Provide the (X, Y) coordinate of the cell's center where the given text is located.  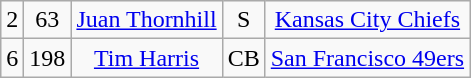
6 (12, 58)
63 (48, 20)
Kansas City Chiefs (367, 20)
S (244, 20)
San Francisco 49ers (367, 58)
CB (244, 58)
Tim Harris (146, 58)
Juan Thornhill (146, 20)
2 (12, 20)
198 (48, 58)
